From the cell containing the given text, extract its center point as (x, y) coordinate. 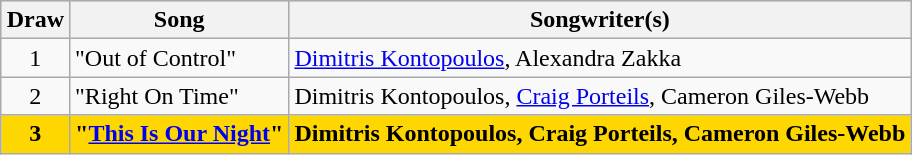
2 (35, 96)
3 (35, 134)
"Right On Time" (180, 96)
Songwriter(s) (600, 20)
"This Is Our Night" (180, 134)
Dimitris Kontopoulos, Alexandra Zakka (600, 58)
"Out of Control" (180, 58)
Song (180, 20)
1 (35, 58)
Draw (35, 20)
